Locate the cell with the specified text and output its [X, Y] center coordinate. 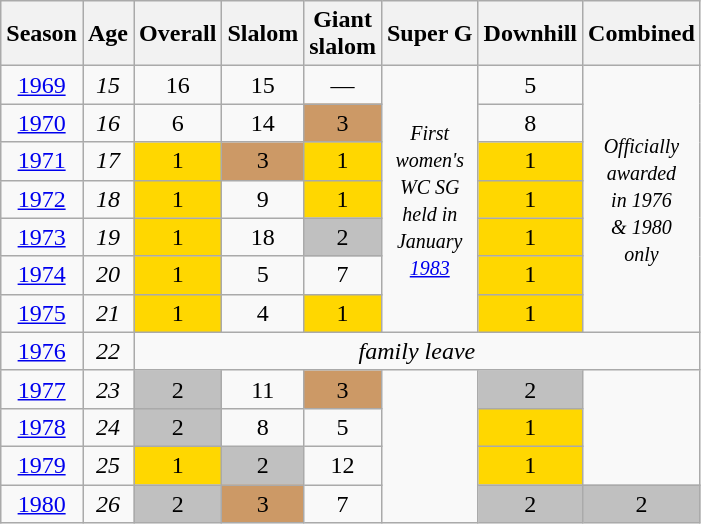
1970 [42, 123]
1977 [42, 389]
11 [263, 389]
14 [263, 123]
family leave [418, 351]
6 [178, 123]
Slalom [263, 34]
— [343, 85]
Super G [430, 34]
22 [108, 351]
1972 [42, 199]
1978 [42, 427]
23 [108, 389]
20 [108, 275]
24 [108, 427]
1975 [42, 313]
1973 [42, 237]
26 [108, 503]
21 [108, 313]
12 [343, 465]
Overall [178, 34]
9 [263, 199]
1974 [42, 275]
Season [42, 34]
Officiallyawardedin 1976& 1980only [642, 199]
1980 [42, 503]
25 [108, 465]
Firstwomen'sWC SGheld inJanuary1983 [430, 199]
4 [263, 313]
17 [108, 161]
1969 [42, 85]
Giantslalom [343, 34]
19 [108, 237]
1971 [42, 161]
Combined [642, 34]
Downhill [530, 34]
1976 [42, 351]
Age [108, 34]
1979 [42, 465]
